Return (X, Y) of the center of cell containing provided text 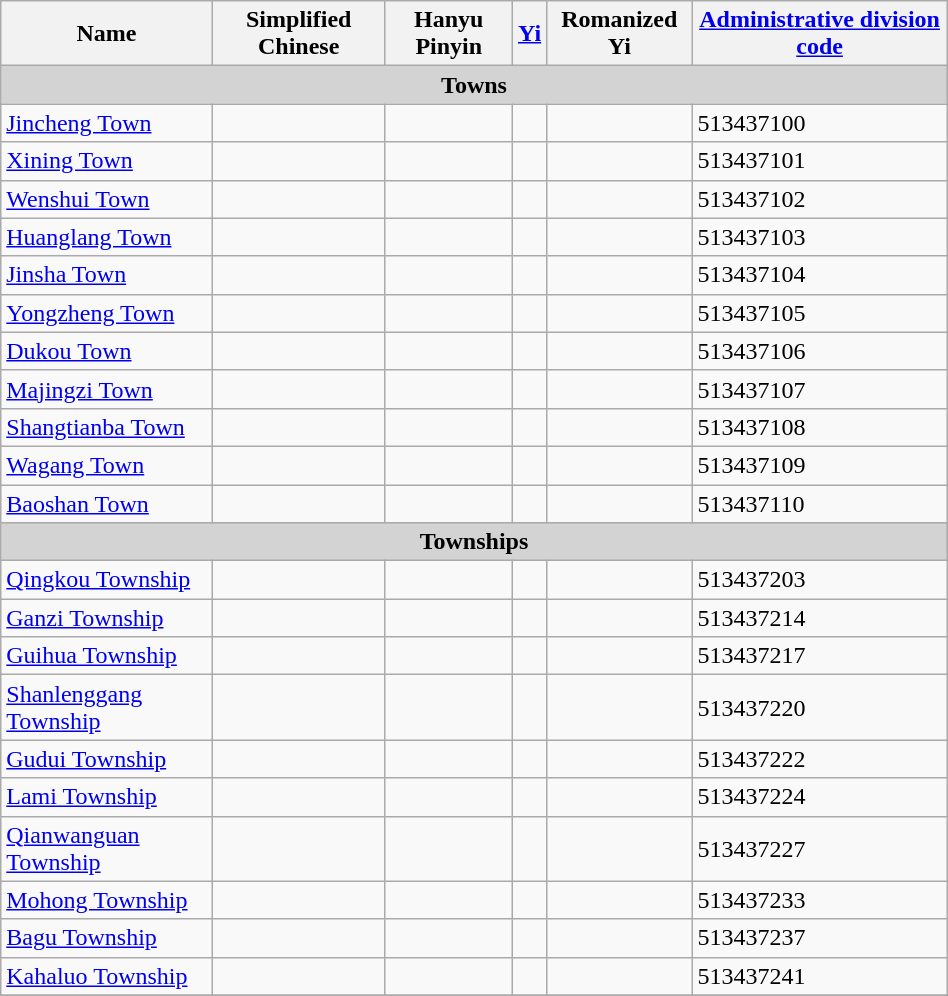
Yongzheng Town (107, 313)
513437104 (820, 275)
Bagu Township (107, 938)
Wagang Town (107, 465)
513437241 (820, 976)
513437214 (820, 618)
513437237 (820, 938)
Name (107, 34)
Lami Township (107, 797)
513437217 (820, 656)
Ganzi Township (107, 618)
513437102 (820, 199)
513437227 (820, 848)
Townships (474, 542)
513437101 (820, 161)
513437100 (820, 123)
513437106 (820, 351)
Gudui Township (107, 759)
Kahaluo Township (107, 976)
Towns (474, 85)
513437110 (820, 503)
Yi (529, 34)
513437107 (820, 389)
Hanyu Pinyin (448, 34)
Simplified Chinese (298, 34)
Baoshan Town (107, 503)
Mohong Township (107, 900)
Xining Town (107, 161)
Shanlenggang Township (107, 708)
Romanized Yi (620, 34)
513437233 (820, 900)
Qingkou Township (107, 580)
513437224 (820, 797)
Administrative division code (820, 34)
Jinsha Town (107, 275)
Jincheng Town (107, 123)
Huanglang Town (107, 237)
513437203 (820, 580)
513437222 (820, 759)
513437109 (820, 465)
Guihua Township (107, 656)
513437220 (820, 708)
Majingzi Town (107, 389)
513437103 (820, 237)
Qianwanguan Township (107, 848)
Wenshui Town (107, 199)
513437108 (820, 427)
Shangtianba Town (107, 427)
Dukou Town (107, 351)
513437105 (820, 313)
